Search for the cell housing the specified text and yield its [x, y] center coordinate. 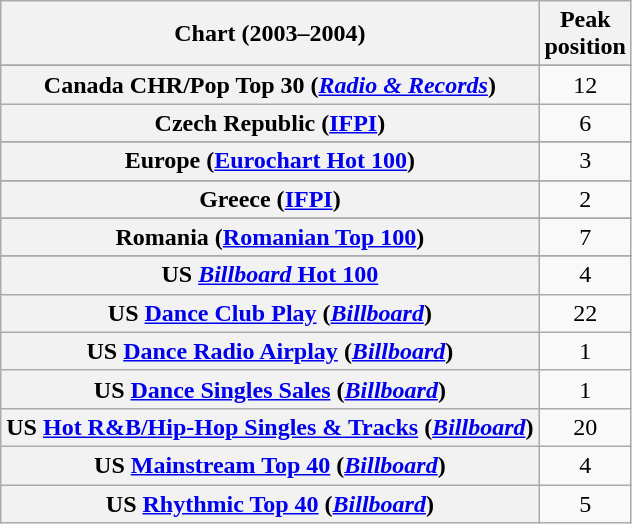
US Dance Club Play (Billboard) [270, 313]
Canada CHR/Pop Top 30 (Radio & Records) [270, 85]
12 [585, 85]
Greece (IFPI) [270, 199]
3 [585, 161]
20 [585, 427]
US Dance Radio Airplay (Billboard) [270, 351]
Chart (2003–2004) [270, 34]
US Billboard Hot 100 [270, 275]
5 [585, 503]
Romania (Romanian Top 100) [270, 237]
US Hot R&B/Hip-Hop Singles & Tracks (Billboard) [270, 427]
US Rhythmic Top 40 (Billboard) [270, 503]
7 [585, 237]
US Dance Singles Sales (Billboard) [270, 389]
Europe (Eurochart Hot 100) [270, 161]
22 [585, 313]
6 [585, 123]
2 [585, 199]
US Mainstream Top 40 (Billboard) [270, 465]
Czech Republic (IFPI) [270, 123]
Peakposition [585, 34]
